Determine the (x, y) coordinate at the center of the cell enclosing the given text.  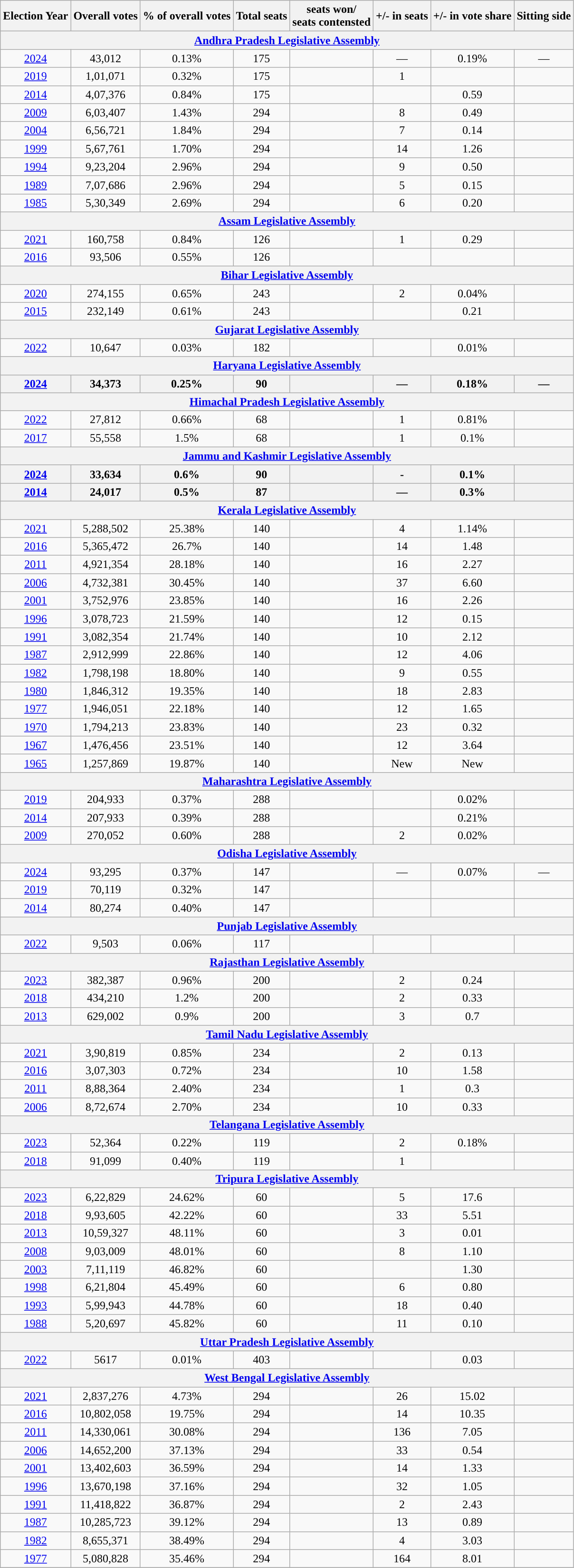
91,099 (105, 1161)
Bihar Legislative Assembly (287, 275)
1,794,213 (105, 727)
1994 (36, 167)
45.49% (187, 1287)
27,812 (105, 420)
0.55 (472, 673)
9,23,204 (105, 167)
0.40 (472, 1305)
9,03,009 (105, 1251)
3,07,303 (105, 1070)
30.45% (187, 583)
Telangana Legislative Assembly (287, 1125)
0.6% (187, 474)
1967 (36, 745)
7,07,686 (105, 185)
7,11,119 (105, 1269)
1.26 (472, 149)
+/- in seats (402, 16)
270,052 (105, 836)
0.55% (187, 257)
7 (402, 131)
Sitting side (544, 16)
26.7% (187, 547)
2004 (36, 131)
2020 (36, 293)
2.83 (472, 691)
Assam Legislative Assembly (287, 221)
2015 (36, 312)
13,402,603 (105, 1468)
0.22% (187, 1143)
0.66% (187, 420)
22.86% (187, 655)
2,837,276 (105, 1396)
80,274 (105, 908)
5.51 (472, 1215)
1,798,198 (105, 673)
Haryana Legislative Assembly (287, 366)
8,72,674 (105, 1107)
3,082,354 (105, 637)
Election Year (36, 16)
0.61% (187, 312)
52,364 (105, 1143)
30.08% (187, 1432)
33,634 (105, 474)
0.10 (472, 1323)
4,07,376 (105, 94)
1.70% (187, 149)
0.19% (472, 58)
13 (402, 1522)
0.13 (472, 1052)
0.59 (472, 94)
Odisha Legislative Assembly (287, 854)
70,119 (105, 890)
182 (261, 348)
Andhra Pradesh Legislative Assembly (287, 40)
1998 (36, 1287)
117 (261, 944)
274,155 (105, 293)
19.75% (187, 1414)
8,88,364 (105, 1088)
2017 (36, 438)
10,285,723 (105, 1522)
382,387 (105, 980)
0.65% (187, 293)
0.80 (472, 1287)
0.29 (472, 239)
164 (402, 1559)
11,418,822 (105, 1504)
2,912,999 (105, 655)
1.10 (472, 1251)
0.20 (472, 203)
26 (402, 1396)
19.35% (187, 691)
2.40% (187, 1088)
87 (261, 492)
6,21,804 (105, 1287)
1993 (36, 1305)
5617 (105, 1360)
15.02 (472, 1396)
5,67,761 (105, 149)
1.65 (472, 709)
36.87% (187, 1504)
10,59,327 (105, 1233)
93,295 (105, 872)
3.64 (472, 745)
1.84% (187, 131)
28.18% (187, 565)
0.06% (187, 944)
5,20,697 (105, 1323)
3.03 (472, 1540)
2.69% (187, 203)
4.73% (187, 1396)
2.70% (187, 1107)
11 (402, 1323)
1.14% (472, 529)
37.13% (187, 1450)
5,080,828 (105, 1559)
0.89 (472, 1522)
4,921,354 (105, 565)
1,01,071 (105, 76)
2.27 (472, 565)
1965 (36, 763)
0.3 (472, 1088)
0.24 (472, 980)
204,933 (105, 799)
0.21 (472, 312)
403 (261, 1360)
22.18% (187, 709)
38.49% (187, 1540)
4.06 (472, 655)
629,002 (105, 1016)
1985 (36, 203)
- (402, 474)
6,56,721 (105, 131)
0.85% (187, 1052)
2003 (36, 1269)
160,758 (105, 239)
0.13% (187, 58)
93,506 (105, 257)
6.60 (472, 583)
0.03 (472, 1360)
Overall votes (105, 16)
14,652,200 (105, 1450)
23.51% (187, 745)
0.03% (187, 348)
5,365,472 (105, 547)
35.46% (187, 1559)
Punjab Legislative Assembly (287, 926)
1999 (36, 149)
6,22,829 (105, 1197)
45.82% (187, 1323)
42.22% (187, 1215)
34,373 (105, 384)
1,846,312 (105, 691)
7.05 (472, 1432)
1.58 (472, 1070)
0.01 (472, 1233)
0.5% (187, 492)
0.32 (472, 727)
18.80% (187, 673)
0.7 (472, 1016)
55,558 (105, 438)
8,655,371 (105, 1540)
6,03,407 (105, 113)
1989 (36, 185)
2.43 (472, 1504)
0.81% (472, 420)
1980 (36, 691)
1.48 (472, 547)
2.26 (472, 601)
232,149 (105, 312)
1.33 (472, 1468)
1.43% (187, 113)
8.01 (472, 1559)
Tripura Legislative Assembly (287, 1179)
0.14 (472, 131)
1,257,869 (105, 763)
+/- in vote share (472, 16)
1.2% (187, 998)
0.96% (187, 980)
46.82% (187, 1269)
1970 (36, 727)
1.30 (472, 1269)
1,946,051 (105, 709)
seats won/seats contensted (332, 16)
10,802,058 (105, 1414)
0.72% (187, 1070)
434,210 (105, 998)
1988 (36, 1323)
24,017 (105, 492)
Tamil Nadu Legislative Assembly (287, 1034)
9,503 (105, 944)
9,93,605 (105, 1215)
10.35 (472, 1414)
0.25% (187, 384)
14,330,061 (105, 1432)
36.59% (187, 1468)
1,476,456 (105, 745)
0.3% (472, 492)
25.38% (187, 529)
4,732,381 (105, 583)
39.12% (187, 1522)
23.83% (187, 727)
3,078,723 (105, 619)
Himachal Pradesh Legislative Assembly (287, 402)
0.60% (187, 836)
3,90,819 (105, 1052)
1.05 (472, 1486)
44.78% (187, 1305)
5,30,349 (105, 203)
0.50 (472, 167)
3,752,976 (105, 601)
Total seats (261, 16)
0.9% (187, 1016)
207,933 (105, 817)
37.16% (187, 1486)
17.6 (472, 1197)
21.59% (187, 619)
5,99,943 (105, 1305)
23 (402, 727)
0.54 (472, 1450)
1.5% (187, 438)
2.12 (472, 637)
19.87% (187, 763)
24.62% (187, 1197)
% of overall votes (187, 16)
Rajasthan Legislative Assembly (287, 962)
23.85% (187, 601)
32 (402, 1486)
Uttar Pradesh Legislative Assembly (287, 1341)
0.39% (187, 817)
Maharashtra Legislative Assembly (287, 781)
Jammu and Kashmir Legislative Assembly (287, 456)
48.01% (187, 1251)
48.11% (187, 1233)
136 (402, 1432)
10,647 (105, 348)
13,670,198 (105, 1486)
Kerala Legislative Assembly (287, 510)
21.74% (187, 637)
37 (402, 583)
West Bengal Legislative Assembly (287, 1378)
0.49 (472, 113)
2008 (36, 1251)
0.04% (472, 293)
Gujarat Legislative Assembly (287, 330)
0.07% (472, 872)
0.21% (472, 817)
43,012 (105, 58)
5,288,502 (105, 529)
